Detect which cell encompasses the target text, then output its [X, Y] center coordinate. 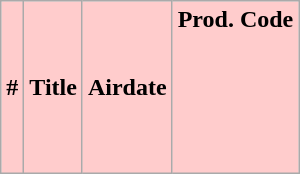
Title [54, 88]
Airdate [127, 88]
# [12, 88]
Prod. Code [236, 88]
